Pinpoint the cell where the given text exists, returning its (X, Y) midpoint coordinate. 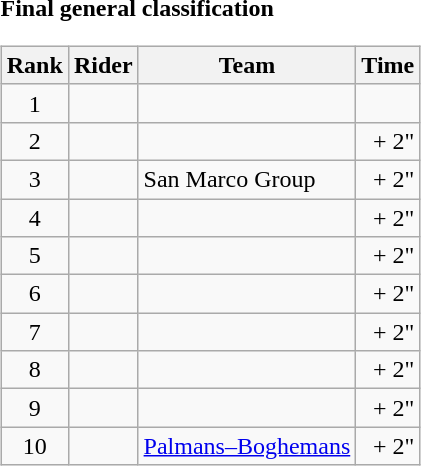
Team (247, 65)
9 (34, 408)
8 (34, 370)
5 (34, 256)
1 (34, 103)
Time (388, 65)
6 (34, 294)
10 (34, 446)
3 (34, 179)
4 (34, 217)
2 (34, 141)
Rank (34, 65)
Palmans–Boghemans (247, 446)
Rider (103, 65)
7 (34, 332)
San Marco Group (247, 179)
